Detect which cell encompasses the target text, then output its [x, y] center coordinate. 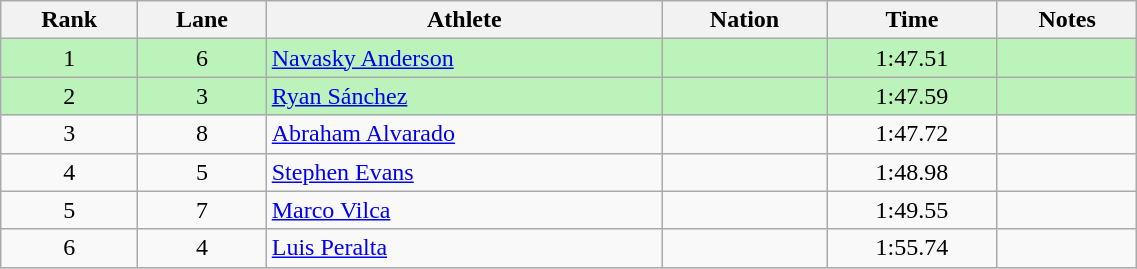
Ryan Sánchez [464, 96]
1 [70, 58]
Time [912, 20]
1:47.59 [912, 96]
1:49.55 [912, 210]
Nation [745, 20]
Notes [1067, 20]
7 [202, 210]
Stephen Evans [464, 172]
1:48.98 [912, 172]
Marco Vilca [464, 210]
8 [202, 134]
1:47.72 [912, 134]
Abraham Alvarado [464, 134]
Athlete [464, 20]
1:47.51 [912, 58]
Rank [70, 20]
Navasky Anderson [464, 58]
1:55.74 [912, 248]
Luis Peralta [464, 248]
2 [70, 96]
Lane [202, 20]
